For the text-containing cell, return its midpoint in (X, Y) coordinate format. 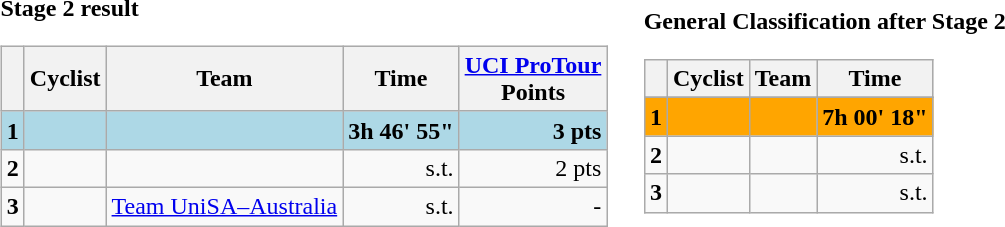
Team UniSA–Australia (224, 206)
3 pts (533, 130)
UCI ProTourPoints (533, 78)
2 pts (533, 168)
3h 46' 55" (401, 130)
7h 00' 18" (875, 117)
- (533, 206)
